From the cell containing the given text, extract its center point as (X, Y) coordinate. 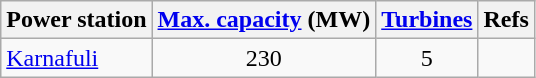
Power station (76, 20)
Turbines (427, 20)
5 (427, 58)
Max. capacity (MW) (264, 20)
Karnafuli (76, 58)
230 (264, 58)
Refs (506, 20)
